Identify which cell holds the provided text, then report its (X, Y) central coordinate. 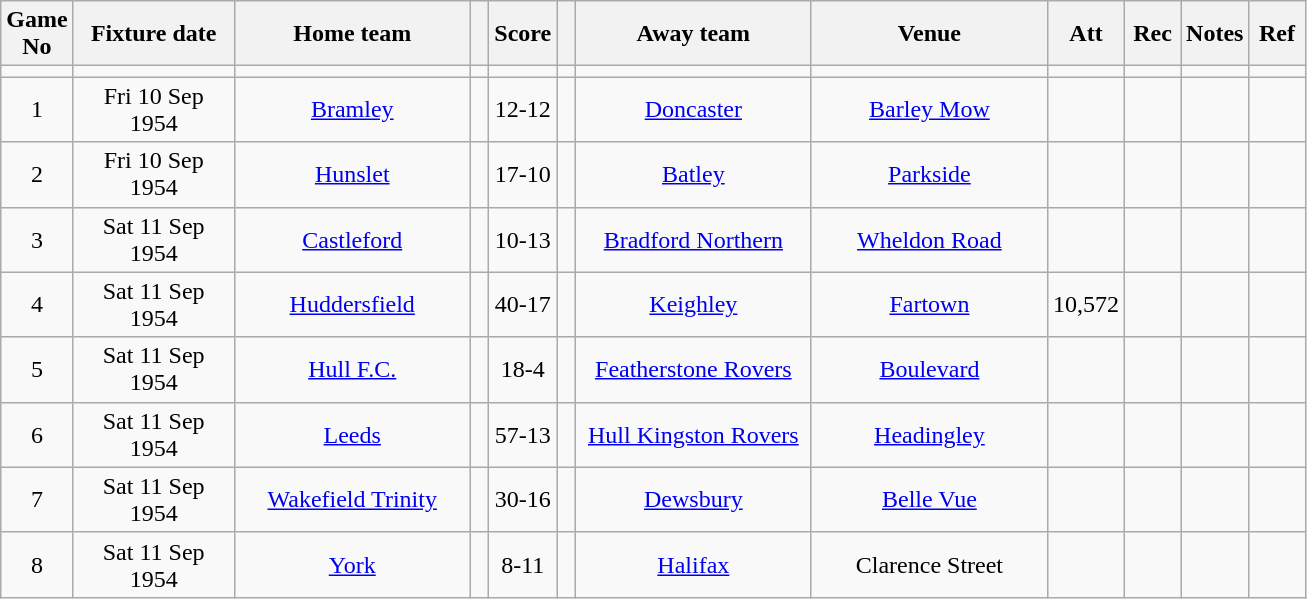
Parkside (929, 174)
Leeds (352, 434)
5 (37, 370)
40-17 (523, 304)
Venue (929, 34)
Hull F.C. (352, 370)
Game No (37, 34)
Headingley (929, 434)
Bramley (352, 110)
30-16 (523, 500)
Barley Mow (929, 110)
18-4 (523, 370)
Hunslet (352, 174)
Rec (1153, 34)
Featherstone Rovers (693, 370)
Batley (693, 174)
Clarence Street (929, 564)
1 (37, 110)
Dewsbury (693, 500)
Wheldon Road (929, 240)
Notes (1215, 34)
Huddersfield (352, 304)
Fixture date (154, 34)
Hull Kingston Rovers (693, 434)
Castleford (352, 240)
6 (37, 434)
Score (523, 34)
Doncaster (693, 110)
12-12 (523, 110)
Home team (352, 34)
57-13 (523, 434)
Ref (1277, 34)
Boulevard (929, 370)
7 (37, 500)
8-11 (523, 564)
Wakefield Trinity (352, 500)
Att (1086, 34)
York (352, 564)
4 (37, 304)
2 (37, 174)
10-13 (523, 240)
Belle Vue (929, 500)
10,572 (1086, 304)
Away team (693, 34)
8 (37, 564)
Halifax (693, 564)
Keighley (693, 304)
3 (37, 240)
17-10 (523, 174)
Fartown (929, 304)
Bradford Northern (693, 240)
